Capture the cell that displays the provided text and extract its [X, Y] central coordinate. 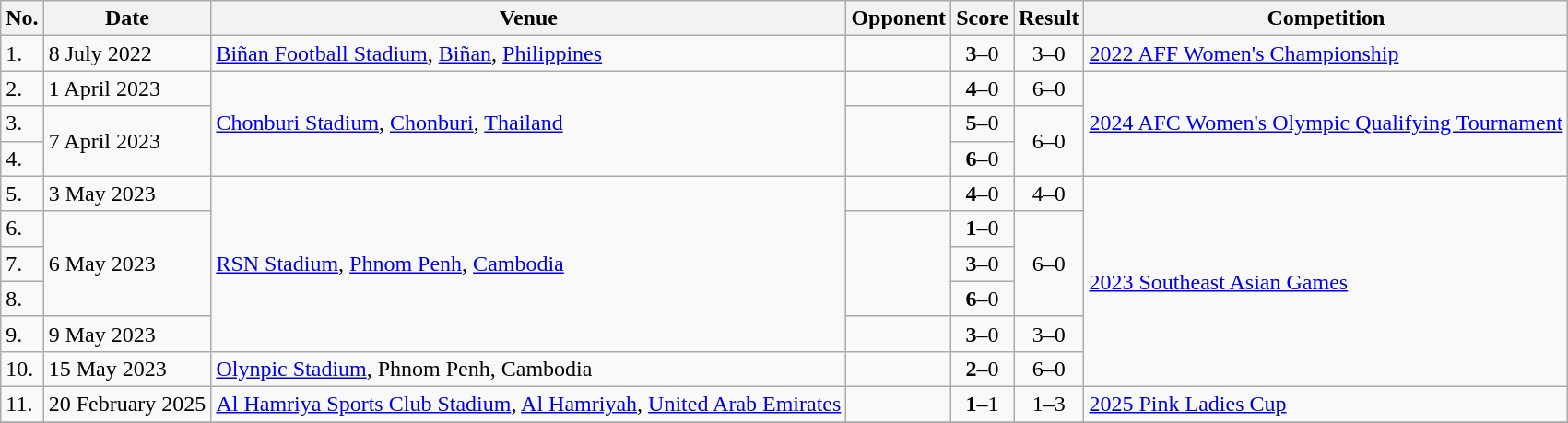
RSN Stadium, Phnom Penh, Cambodia [529, 264]
9. [22, 334]
15 May 2023 [127, 369]
Biñan Football Stadium, Biñan, Philippines [529, 53]
2. [22, 88]
7. [22, 264]
Chonburi Stadium, Chonburi, Thailand [529, 123]
6 May 2023 [127, 264]
Score [983, 18]
Olynpic Stadium, Phnom Penh, Cambodia [529, 369]
1–3 [1049, 404]
5–0 [983, 123]
2025 Pink Ladies Cup [1326, 404]
6. [22, 229]
Competition [1326, 18]
1–0 [983, 229]
7 April 2023 [127, 141]
2–0 [983, 369]
4. [22, 159]
1–1 [983, 404]
8 July 2022 [127, 53]
2022 AFF Women's Championship [1326, 53]
No. [22, 18]
20 February 2025 [127, 404]
1. [22, 53]
8. [22, 299]
Date [127, 18]
Venue [529, 18]
3. [22, 123]
1 April 2023 [127, 88]
Opponent [899, 18]
11. [22, 404]
10. [22, 369]
3 May 2023 [127, 194]
Al Hamriya Sports Club Stadium, Al Hamriyah, United Arab Emirates [529, 404]
9 May 2023 [127, 334]
Result [1049, 18]
2024 AFC Women's Olympic Qualifying Tournament [1326, 123]
2023 Southeast Asian Games [1326, 281]
5. [22, 194]
